Determine the [x, y] coordinate at the center of the cell enclosing the given text.  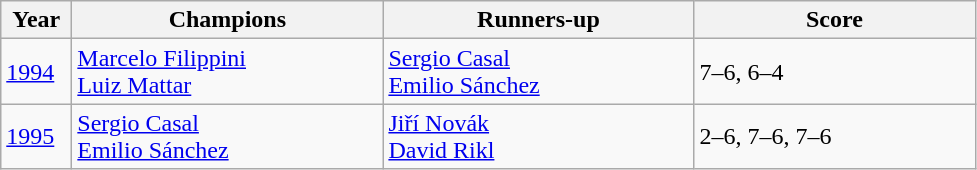
Marcelo Filippini Luiz Mattar [228, 72]
Runners-up [538, 20]
2–6, 7–6, 7–6 [834, 136]
Jiří Novák David Rikl [538, 136]
Score [834, 20]
1995 [36, 136]
Champions [228, 20]
1994 [36, 72]
7–6, 6–4 [834, 72]
Year [36, 20]
